Pinpoint the cell where the given text exists, returning its [x, y] midpoint coordinate. 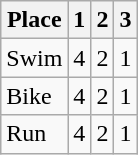
3 [126, 20]
Run [34, 134]
Place [34, 20]
Swim [34, 58]
Bike [34, 96]
